Scan for the cell matching the given text and deliver its [x, y] coordinate at center. 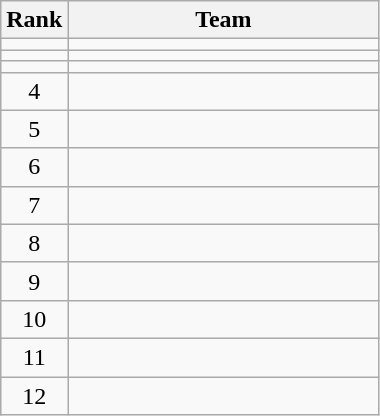
6 [34, 167]
Team [224, 20]
7 [34, 205]
4 [34, 91]
11 [34, 357]
8 [34, 243]
Rank [34, 20]
10 [34, 319]
9 [34, 281]
5 [34, 129]
12 [34, 395]
